Find where the given text appears and provide that cell's center as [x, y] coordinate. 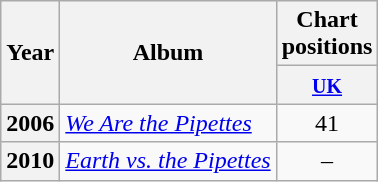
UK [327, 85]
Year [30, 52]
Album [168, 52]
2010 [30, 161]
2006 [30, 123]
Earth vs. the Pipettes [168, 161]
– [327, 161]
41 [327, 123]
Chart positions [327, 34]
We Are the Pipettes [168, 123]
